Return (X, Y) of the center of cell containing provided text 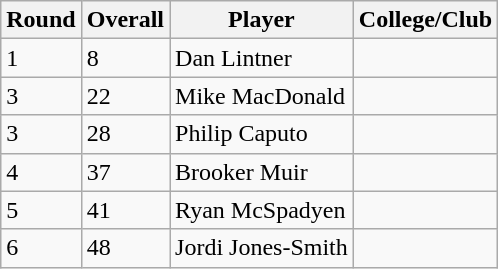
8 (125, 58)
Brooker Muir (262, 172)
Round (41, 20)
22 (125, 96)
Dan Lintner (262, 58)
5 (41, 210)
Player (262, 20)
College/Club (425, 20)
1 (41, 58)
41 (125, 210)
Jordi Jones-Smith (262, 248)
6 (41, 248)
48 (125, 248)
37 (125, 172)
28 (125, 134)
Ryan McSpadyen (262, 210)
Overall (125, 20)
Philip Caputo (262, 134)
Mike MacDonald (262, 96)
4 (41, 172)
